Capture the cell that displays the provided text and extract its [x, y] central coordinate. 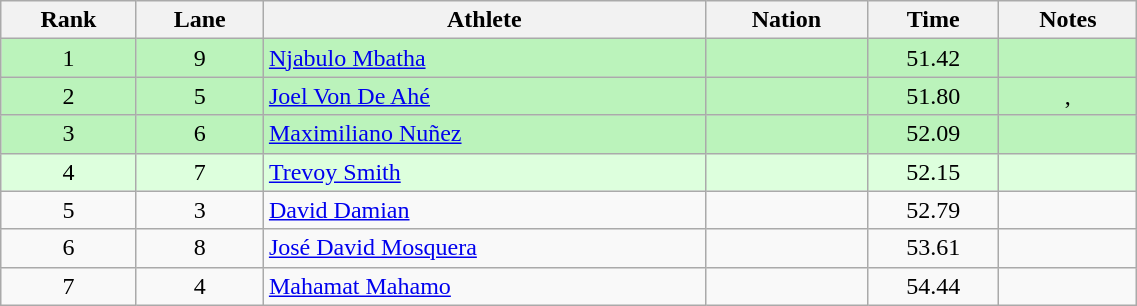
51.80 [934, 96]
Rank [68, 20]
52.09 [934, 134]
Notes [1068, 20]
Njabulo Mbatha [484, 58]
Athlete [484, 20]
Lane [200, 20]
52.15 [934, 172]
Nation [786, 20]
Maximiliano Nuñez [484, 134]
2 [68, 96]
52.79 [934, 210]
51.42 [934, 58]
Trevoy Smith [484, 172]
José David Mosquera [484, 248]
David Damian [484, 210]
, [1068, 96]
8 [200, 248]
Time [934, 20]
53.61 [934, 248]
54.44 [934, 286]
Joel Von De Ahé [484, 96]
9 [200, 58]
Mahamat Mahamo [484, 286]
1 [68, 58]
